Find where the given text appears and provide that cell's center as [x, y] coordinate. 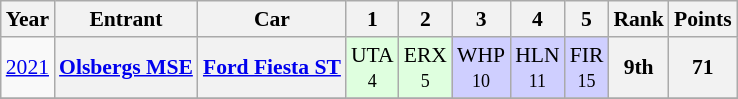
HLN11 [537, 68]
Rank [638, 19]
Year [28, 19]
WHP10 [481, 68]
1 [372, 19]
Ford Fiesta ST [272, 68]
Points [703, 19]
Olsbergs MSE [126, 68]
Entrant [126, 19]
ERX5 [426, 68]
3 [481, 19]
2 [426, 19]
FIR15 [587, 68]
Car [272, 19]
UTA4 [372, 68]
5 [587, 19]
71 [703, 68]
9th [638, 68]
2021 [28, 68]
4 [537, 19]
